Detect which cell encompasses the target text, then output its (x, y) center coordinate. 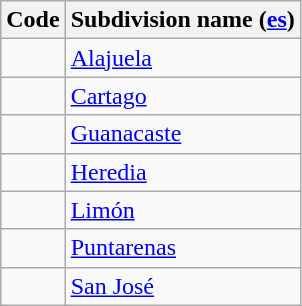
Limón (182, 210)
Cartago (182, 96)
Subdivision name (es) (182, 20)
Guanacaste (182, 134)
Code (33, 20)
Heredia (182, 172)
Alajuela (182, 58)
Puntarenas (182, 248)
San José (182, 286)
